For the text-containing cell, return its midpoint in (X, Y) coordinate format. 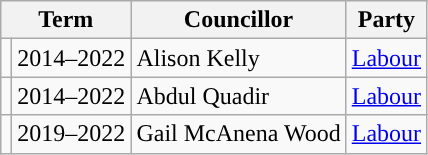
2019–2022 (72, 134)
Abdul Quadir (238, 96)
Alison Kelly (238, 58)
Gail McAnena Wood (238, 134)
Term (66, 20)
Party (386, 20)
Councillor (238, 20)
